Scan for the cell matching the given text and deliver its [x, y] coordinate at center. 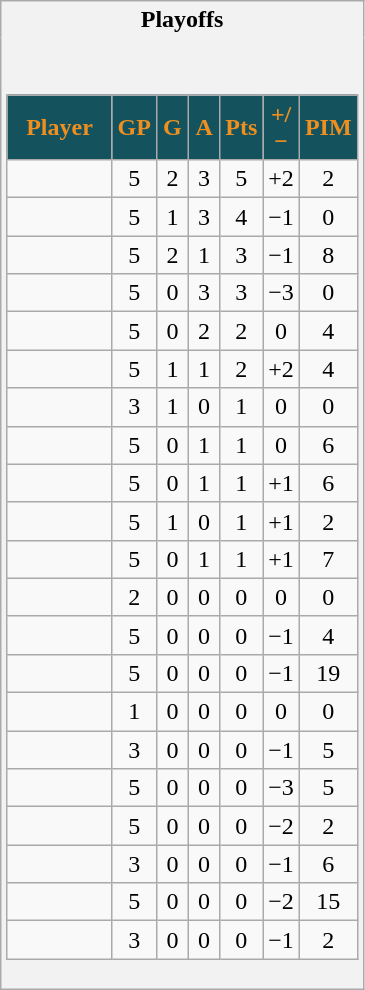
Player [60, 128]
8 [328, 255]
15 [328, 902]
Playoffs [182, 20]
+/− [282, 128]
GP [134, 128]
PIM [328, 128]
A [204, 128]
Pts [242, 128]
19 [328, 673]
G [172, 128]
7 [328, 559]
